Identify which cell holds the provided text, then report its (X, Y) central coordinate. 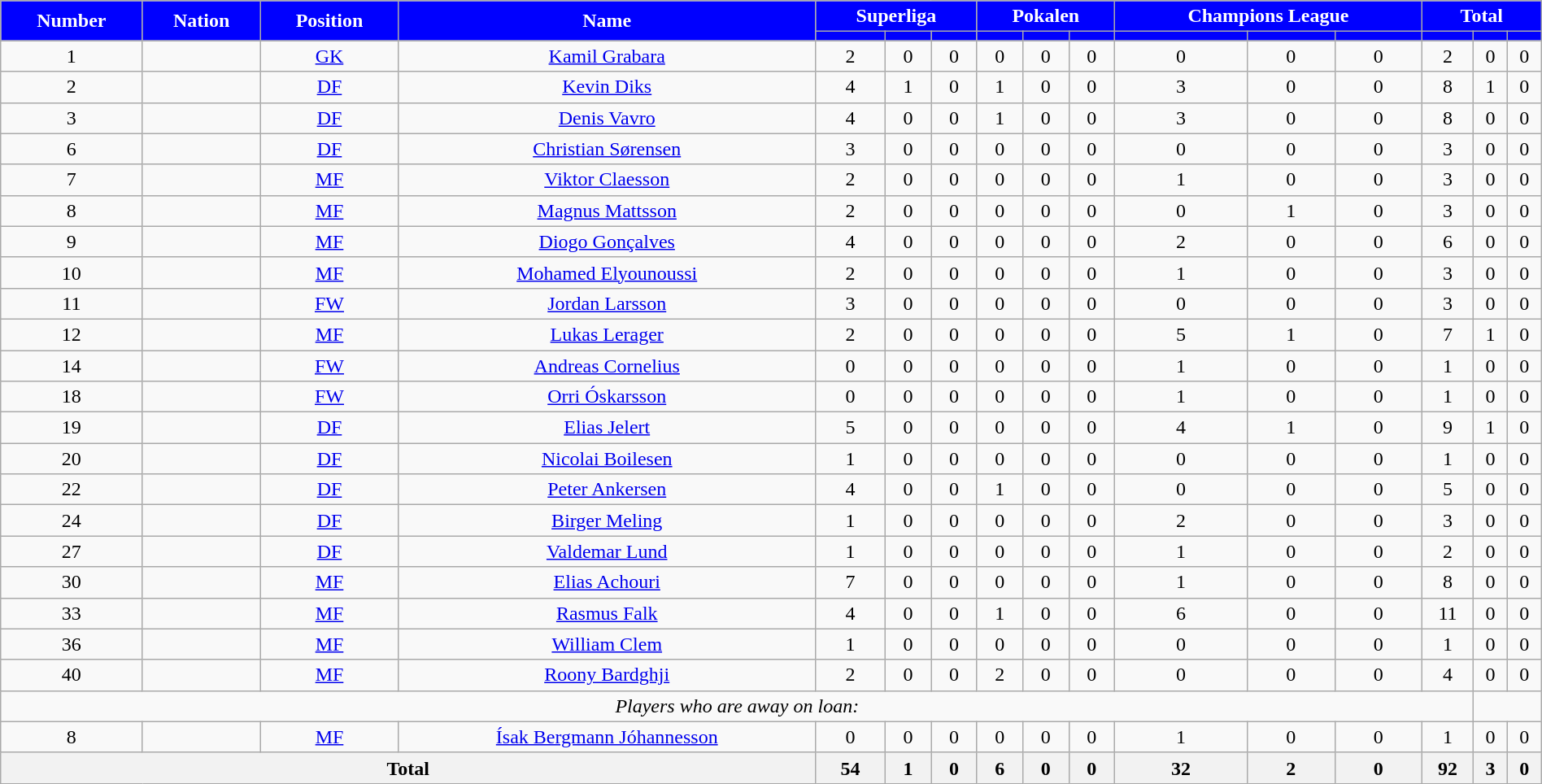
William Clem (607, 644)
Mohamed Elyounoussi (607, 272)
33 (72, 613)
22 (72, 490)
Magnus Mattsson (607, 211)
19 (72, 428)
Orri Óskarsson (607, 397)
24 (72, 520)
Ísak Bergmann Jóhannesson (607, 737)
GK (329, 56)
32 (1181, 768)
Players who are away on loan: (737, 706)
40 (72, 675)
Nation (202, 21)
27 (72, 551)
18 (72, 397)
12 (72, 334)
Birger Meling (607, 520)
Christian Sørensen (607, 149)
Denis Vavro (607, 118)
Valdemar Lund (607, 551)
Peter Ankersen (607, 490)
Lukas Lerager (607, 334)
Kevin Diks (607, 87)
10 (72, 272)
Position (329, 21)
Elias Jelert (607, 428)
Jordan Larsson (607, 303)
54 (851, 768)
14 (72, 365)
20 (72, 459)
Number (72, 21)
Kamil Grabara (607, 56)
Andreas Cornelius (607, 365)
30 (72, 582)
Roony Bardghji (607, 675)
Champions League (1269, 16)
Viktor Claesson (607, 180)
Nicolai Boilesen (607, 459)
Pokalen (1046, 16)
Diogo Gonçalves (607, 242)
36 (72, 644)
Superliga (896, 16)
92 (1448, 768)
Rasmus Falk (607, 613)
Elias Achouri (607, 582)
Name (607, 21)
